Provide the [X, Y] coordinate of the cell's center where the given text is located.  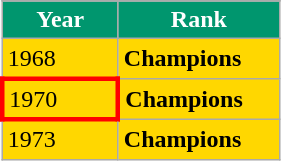
1973 [60, 139]
1968 [60, 59]
1970 [60, 98]
Year [60, 20]
Rank [198, 20]
